Identify which cell holds the provided text, then report its (X, Y) central coordinate. 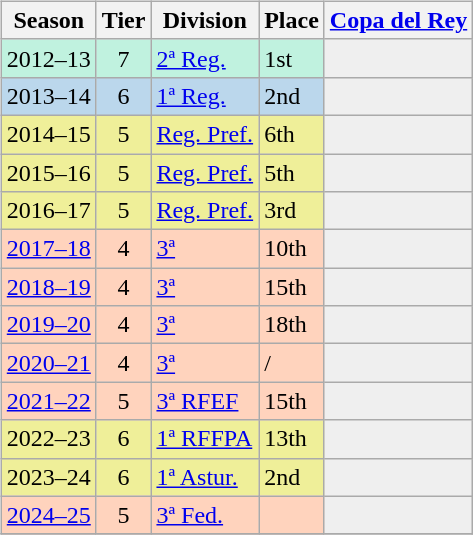
Season (48, 20)
7 (124, 58)
1ª Astur. (205, 477)
3ª RFEF (205, 401)
2014–15 (48, 134)
3rd (292, 211)
1st (292, 58)
/ (292, 363)
2013–14 (48, 96)
13th (292, 439)
2019–20 (48, 325)
10th (292, 249)
1ª Reg. (205, 96)
2016–17 (48, 211)
Copa del Rey (398, 20)
2023–24 (48, 477)
2022–23 (48, 439)
18th (292, 325)
2015–16 (48, 173)
6th (292, 134)
2021–22 (48, 401)
Place (292, 20)
5th (292, 173)
Division (205, 20)
3ª Fed. (205, 515)
Tier (124, 20)
2ª Reg. (205, 58)
2024–25 (48, 515)
2018–19 (48, 287)
1ª RFFPA (205, 439)
2017–18 (48, 249)
2020–21 (48, 363)
2012–13 (48, 58)
